Return (x, y) of the center of cell containing provided text 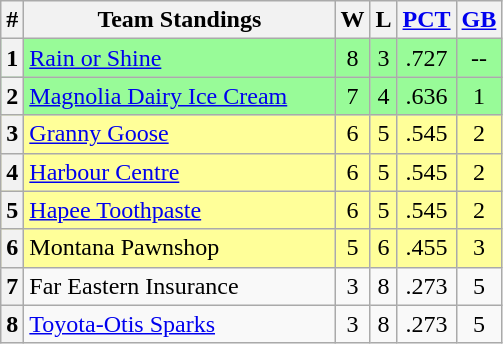
Toyota-Otis Sparks (180, 324)
Granny Goose (180, 134)
Magnolia Dairy Ice Cream (180, 96)
Montana Pawnshop (180, 248)
Far Eastern Insurance (180, 286)
Hapee Toothpaste (180, 210)
Rain or Shine (180, 58)
-- (479, 58)
.727 (426, 58)
.636 (426, 96)
Harbour Centre (180, 172)
L (384, 20)
# (12, 20)
.455 (426, 248)
Team Standings (180, 20)
GB (479, 20)
W (352, 20)
PCT (426, 20)
